Identify which cell holds the provided text, then report its [x, y] central coordinate. 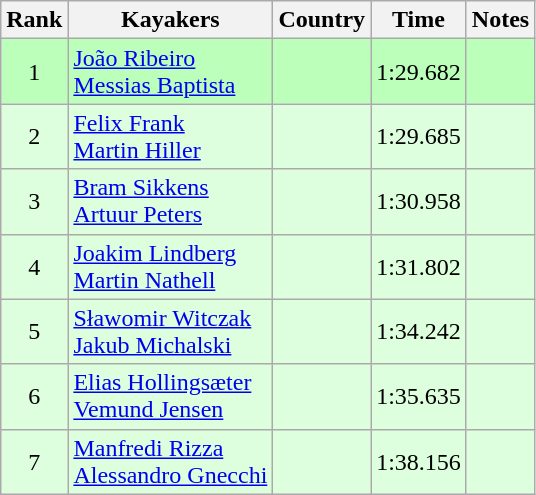
1 [34, 72]
Rank [34, 20]
Sławomir WitczakJakub Michalski [170, 332]
Time [419, 20]
1:31.802 [419, 266]
7 [34, 462]
Kayakers [170, 20]
Notes [500, 20]
4 [34, 266]
2 [34, 136]
1:29.682 [419, 72]
3 [34, 202]
Bram SikkensArtuur Peters [170, 202]
6 [34, 396]
Country [322, 20]
1:34.242 [419, 332]
João RibeiroMessias Baptista [170, 72]
Felix FrankMartin Hiller [170, 136]
1:30.958 [419, 202]
Joakim LindbergMartin Nathell [170, 266]
5 [34, 332]
Manfredi RizzaAlessandro Gnecchi [170, 462]
1:38.156 [419, 462]
Elias HollingsæterVemund Jensen [170, 396]
1:35.635 [419, 396]
1:29.685 [419, 136]
